For the text-containing cell, return its midpoint in (x, y) coordinate format. 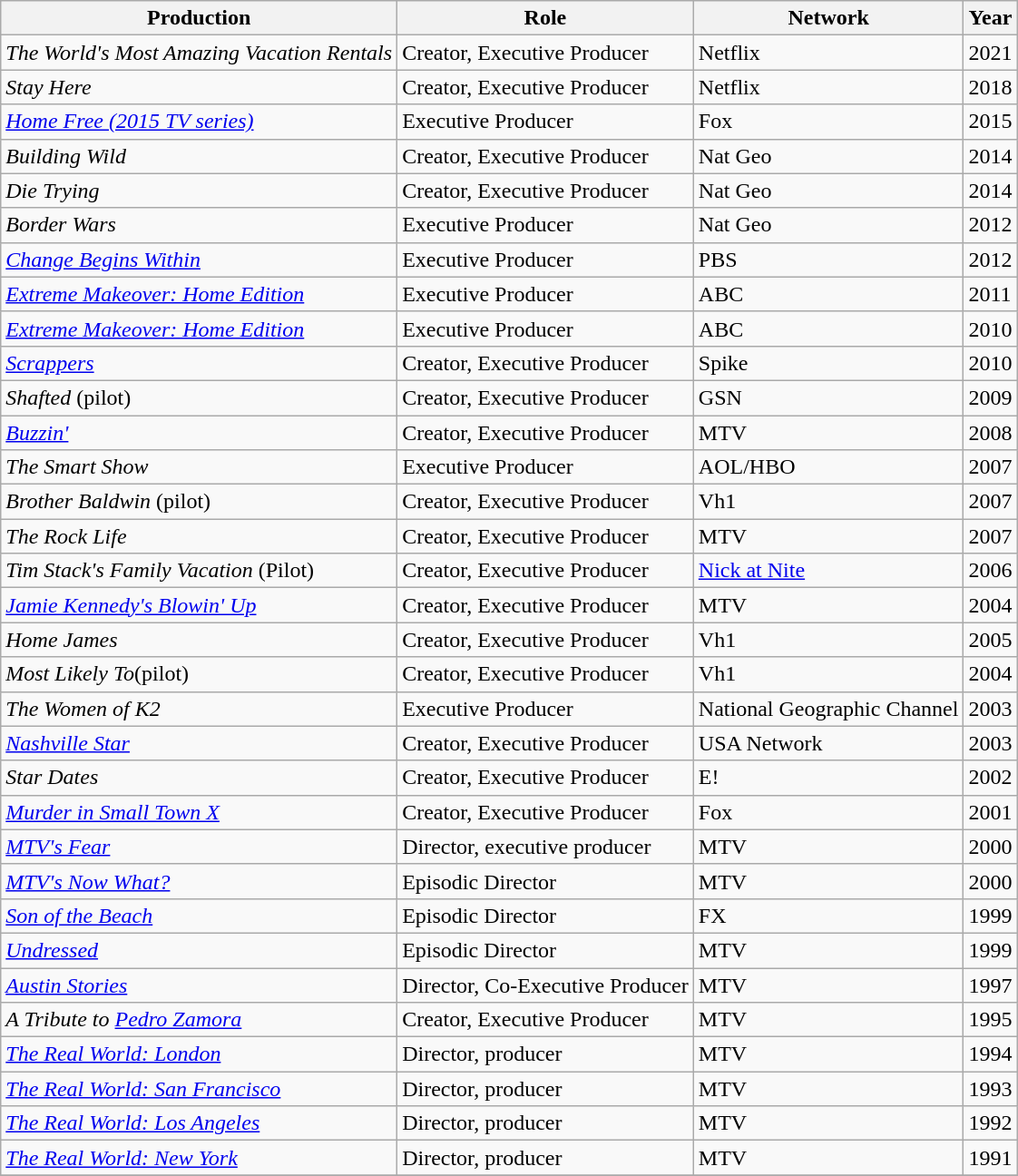
Nick at Nite (828, 571)
Home James (200, 640)
Spike (828, 363)
The Women of K2 (200, 709)
The World's Most Amazing Vacation Rentals (200, 53)
Star Dates (200, 778)
2011 (991, 294)
Stay Here (200, 87)
1994 (991, 1054)
MTV's Fear (200, 847)
Change Begins Within (200, 260)
Role (546, 18)
Border Wars (200, 225)
MTV's Now What? (200, 881)
Die Trying (200, 191)
The Real World: Los Angeles (200, 1123)
2008 (991, 433)
USA Network (828, 743)
The Real World: London (200, 1054)
Most Likely To(pilot) (200, 674)
1992 (991, 1123)
Production (200, 18)
2015 (991, 122)
Undressed (200, 950)
The Real World: San Francisco (200, 1089)
AOL/HBO (828, 467)
1995 (991, 1020)
1991 (991, 1158)
2001 (991, 812)
Director, Co-Executive Producer (546, 985)
The Smart Show (200, 467)
Buzzin' (200, 433)
2006 (991, 571)
E! (828, 778)
Building Wild (200, 156)
Year (991, 18)
National Geographic Channel (828, 709)
Tim Stack's Family Vacation (Pilot) (200, 571)
Son of the Beach (200, 916)
The Rock Life (200, 536)
A Tribute to Pedro Zamora (200, 1020)
Nashville Star (200, 743)
FX (828, 916)
Austin Stories (200, 985)
1993 (991, 1089)
Scrappers (200, 363)
2021 (991, 53)
2002 (991, 778)
Jamie Kennedy's Blowin' Up (200, 605)
Network (828, 18)
PBS (828, 260)
The Real World: New York (200, 1158)
Home Free (2015 TV series) (200, 122)
2005 (991, 640)
Brother Baldwin (pilot) (200, 502)
Shafted (pilot) (200, 397)
2018 (991, 87)
Director, executive producer (546, 847)
Murder in Small Town X (200, 812)
GSN (828, 397)
1997 (991, 985)
2009 (991, 397)
